For the text-containing cell, return its midpoint in (X, Y) coordinate format. 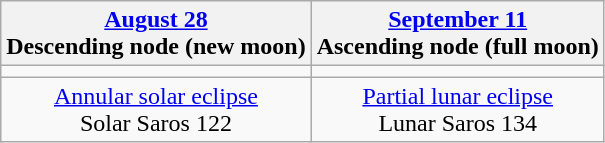
August 28Descending node (new moon) (156, 34)
September 11Ascending node (full moon) (458, 34)
Annular solar eclipseSolar Saros 122 (156, 110)
Partial lunar eclipseLunar Saros 134 (458, 110)
